Identify which cell holds the provided text, then report its (X, Y) central coordinate. 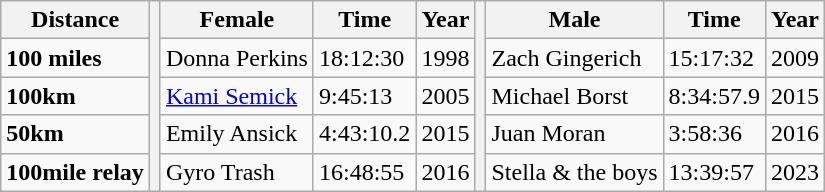
Juan Moran (574, 134)
9:45:13 (364, 96)
Stella & the boys (574, 172)
18:12:30 (364, 58)
Female (236, 20)
100mile relay (76, 172)
2023 (794, 172)
Donna Perkins (236, 58)
1998 (446, 58)
2009 (794, 58)
Emily Ansick (236, 134)
13:39:57 (714, 172)
15:17:32 (714, 58)
Male (574, 20)
Zach Gingerich (574, 58)
100km (76, 96)
100 miles (76, 58)
2005 (446, 96)
8:34:57.9 (714, 96)
Gyro Trash (236, 172)
4:43:10.2 (364, 134)
Michael Borst (574, 96)
16:48:55 (364, 172)
50km (76, 134)
3:58:36 (714, 134)
Kami Semick (236, 96)
Distance (76, 20)
